Return the (X, Y) coordinate for the center point of the cell that contains the specified text.  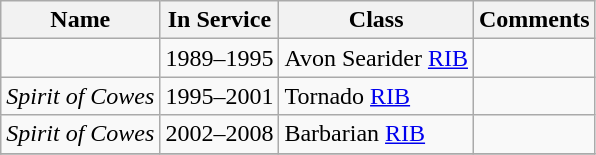
1995–2001 (220, 96)
1989–1995 (220, 58)
Name (80, 20)
Barbarian RIB (376, 134)
Class (376, 20)
Comments (534, 20)
In Service (220, 20)
Avon Searider RIB (376, 58)
Tornado RIB (376, 96)
2002–2008 (220, 134)
